From the cell containing the given text, extract its center point as [x, y] coordinate. 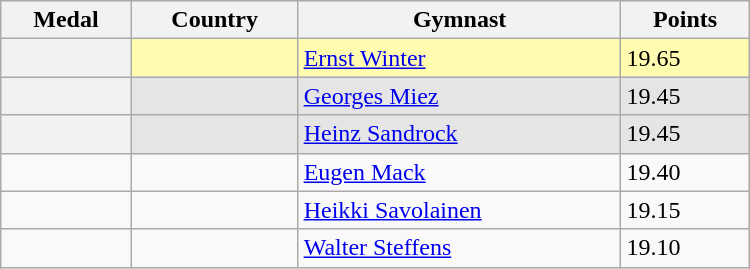
19.65 [685, 58]
Eugen Mack [460, 172]
Georges Miez [460, 96]
19.15 [685, 210]
19.10 [685, 248]
Ernst Winter [460, 58]
Walter Steffens [460, 248]
Heikki Savolainen [460, 210]
Heinz Sandrock [460, 134]
19.40 [685, 172]
Country [214, 20]
Points [685, 20]
Gymnast [460, 20]
Medal [66, 20]
